Determine the (x, y) coordinate at the center of the cell enclosing the given text.  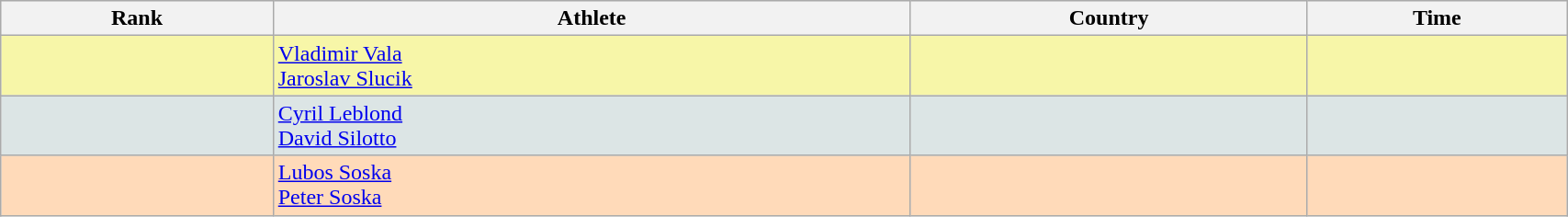
Rank (137, 18)
Time (1437, 18)
Vladimir ValaJaroslav Slucik (592, 66)
Athlete (592, 18)
Lubos SoskaPeter Soska (592, 186)
Cyril LeblondDavid Silotto (592, 125)
Country (1109, 18)
